Return the [X, Y] coordinate for the center point of the cell that contains the specified text.  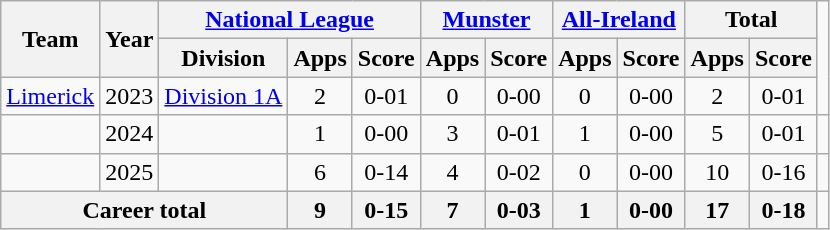
All-Ireland [619, 20]
0-16 [783, 172]
2025 [130, 172]
10 [717, 172]
Munster [486, 20]
3 [452, 134]
7 [452, 210]
Division [224, 58]
Division 1A [224, 96]
Team [50, 39]
17 [717, 210]
9 [320, 210]
5 [717, 134]
0-14 [386, 172]
6 [320, 172]
National League [290, 20]
Career total [144, 210]
0-02 [519, 172]
2023 [130, 96]
Year [130, 39]
0-03 [519, 210]
Total [751, 20]
0-18 [783, 210]
4 [452, 172]
2024 [130, 134]
Limerick [50, 96]
0-15 [386, 210]
